Find where the given text appears and provide that cell's center as [x, y] coordinate. 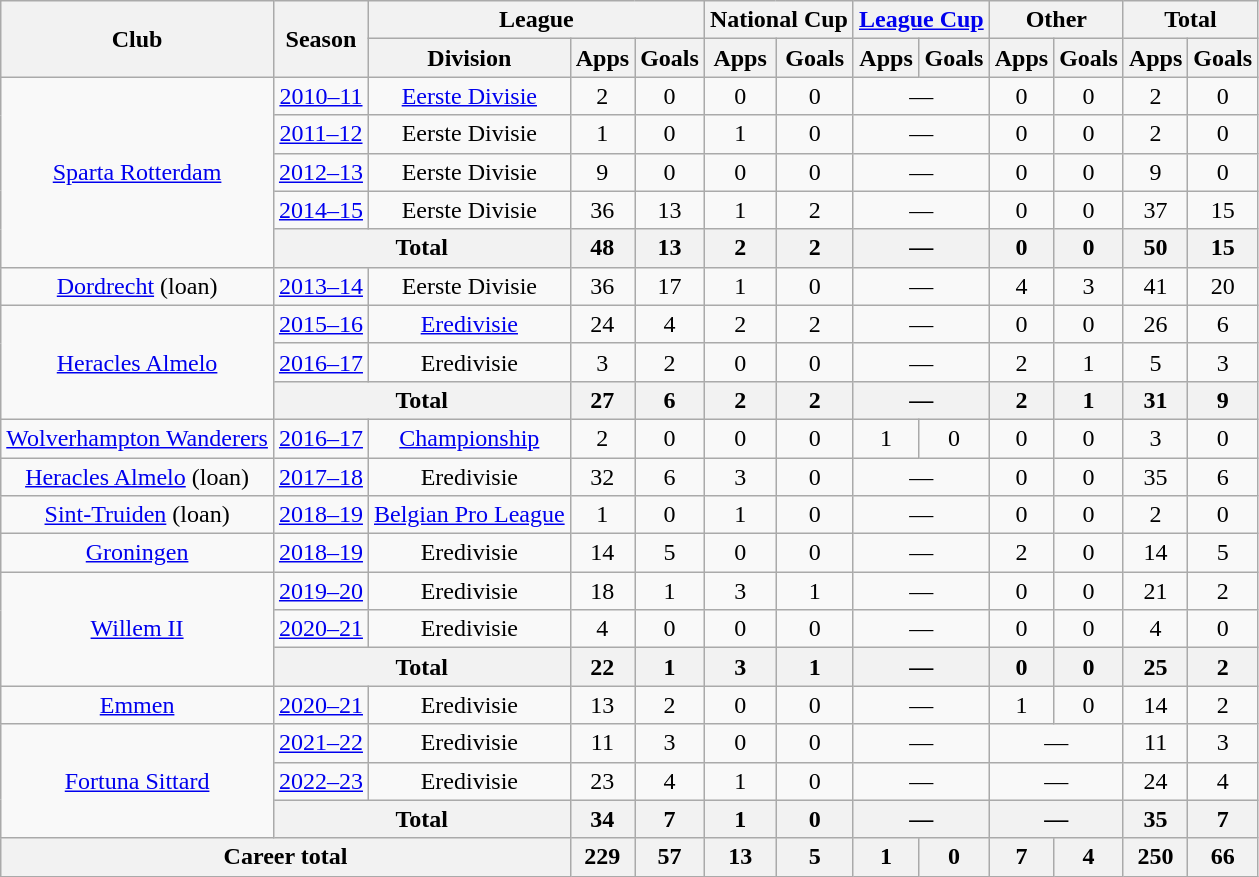
2021–22 [320, 743]
Sint-Truiden (loan) [138, 515]
National Cup [778, 20]
2017–18 [320, 477]
250 [1155, 857]
2022–23 [320, 781]
Belgian Pro League [469, 515]
2010–11 [320, 96]
66 [1223, 857]
Other [1056, 20]
Championship [469, 438]
31 [1155, 400]
2015–16 [320, 324]
17 [670, 286]
Dordrecht (loan) [138, 286]
Willem II [138, 629]
2014–15 [320, 210]
Club [138, 39]
20 [1223, 286]
2012–13 [320, 172]
Career total [286, 857]
37 [1155, 210]
League [536, 20]
34 [602, 819]
22 [602, 667]
27 [602, 400]
Sparta Rotterdam [138, 172]
23 [602, 781]
50 [1155, 248]
25 [1155, 667]
Emmen [138, 705]
Heracles Almelo [138, 362]
League Cup [921, 20]
Division [469, 58]
26 [1155, 324]
41 [1155, 286]
Groningen [138, 553]
Heracles Almelo (loan) [138, 477]
18 [602, 591]
2013–14 [320, 286]
21 [1155, 591]
Season [320, 39]
2019–20 [320, 591]
229 [602, 857]
2011–12 [320, 134]
32 [602, 477]
57 [670, 857]
Fortuna Sittard [138, 781]
48 [602, 248]
Wolverhampton Wanderers [138, 438]
